For the text-containing cell, return its midpoint in (x, y) coordinate format. 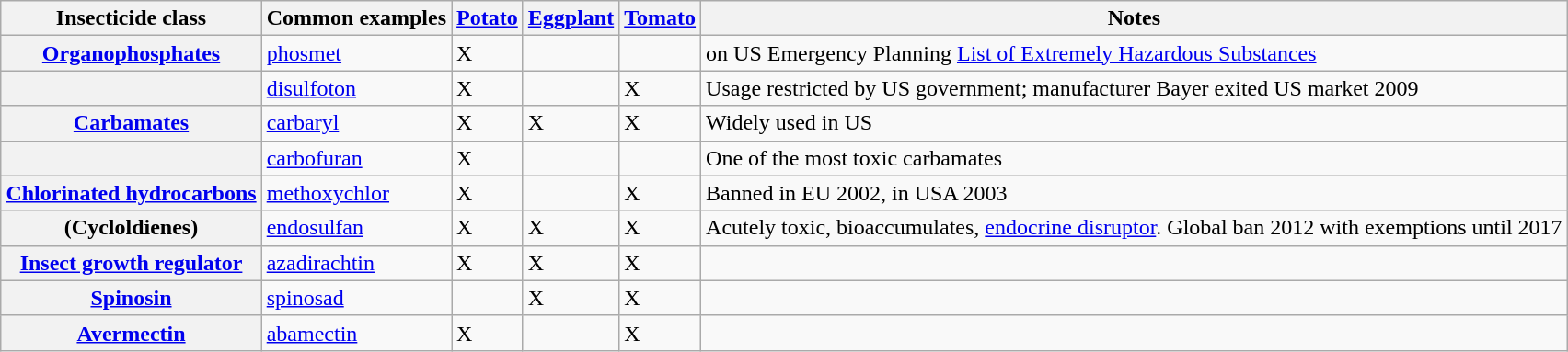
disulfoton (356, 88)
One of the most toxic carbamates (1135, 158)
Widely used in US (1135, 123)
Usage restricted by US government; manufacturer Bayer exited US market 2009 (1135, 88)
Organophosphates (131, 53)
Tomato (661, 18)
Eggplant (571, 18)
Spinosin (131, 298)
Common examples (356, 18)
Acutely toxic, bioaccumulates, endocrine disruptor. Global ban 2012 with exemptions until 2017 (1135, 228)
azadirachtin (356, 263)
endosulfan (356, 228)
Avermectin (131, 333)
(Cycloldienes) (131, 228)
methoxychlor (356, 193)
carbaryl (356, 123)
Chlorinated hydrocarbons (131, 193)
abamectin (356, 333)
on US Emergency Planning List of Extremely Hazardous Substances (1135, 53)
Insect growth regulator (131, 263)
Potato (488, 18)
carbofuran (356, 158)
Carbamates (131, 123)
Insecticide class (131, 18)
Notes (1135, 18)
phosmet (356, 53)
Banned in EU 2002, in USA 2003 (1135, 193)
spinosad (356, 298)
